Return [x, y] of the center of cell containing provided text 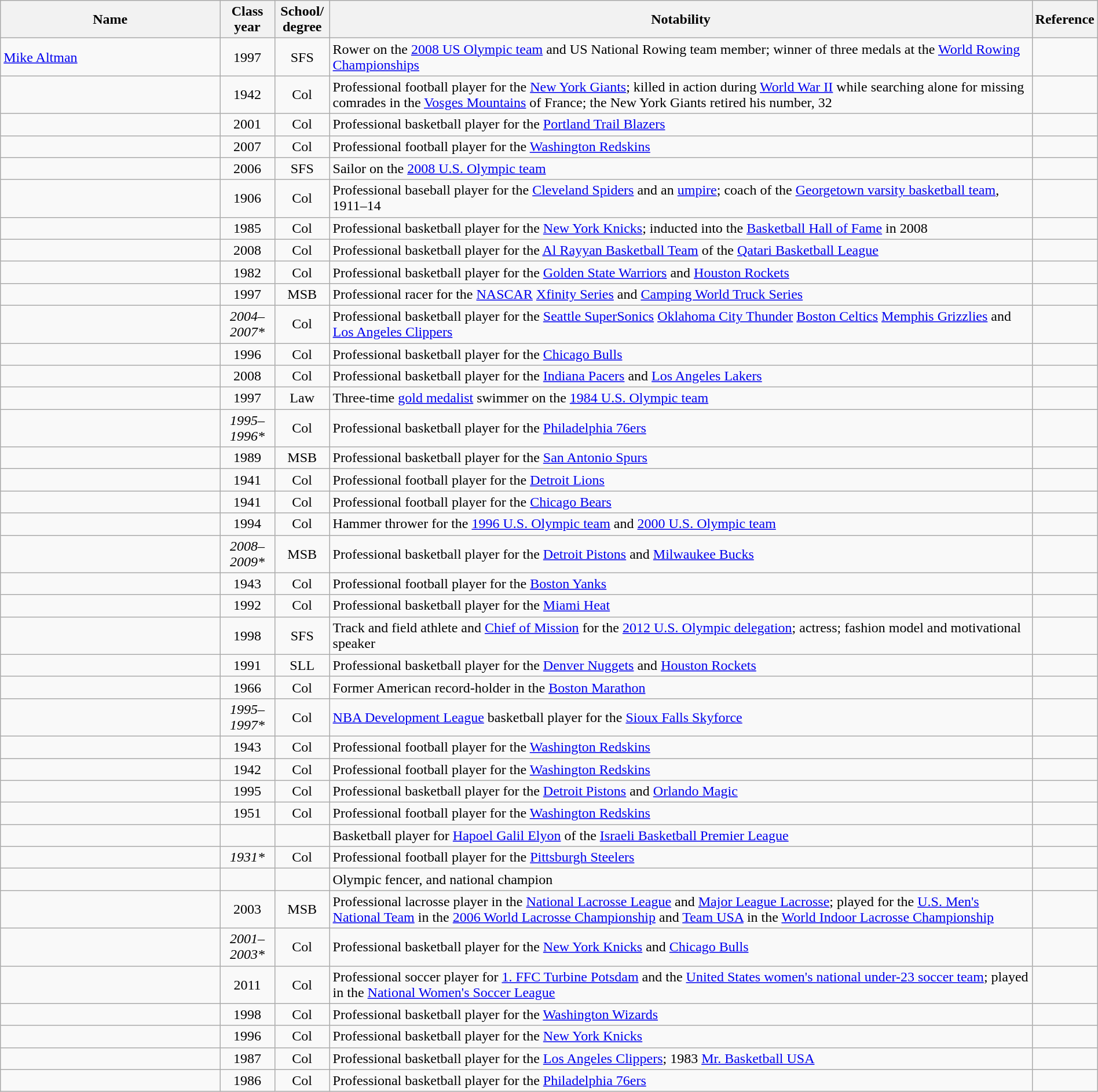
Sailor on the 2008 U.S. Olympic team [681, 168]
Professional basketball player for the Seattle SuperSonics Oklahoma City Thunder Boston Celtics Memphis Grizzlies and Los Angeles Clippers [681, 324]
1906 [248, 198]
1931* [248, 858]
Professional basketball player for the Portland Trail Blazers [681, 124]
2001 [248, 124]
Professional football player for the Chicago Bears [681, 502]
SLL [302, 665]
2006 [248, 168]
1995–1997* [248, 717]
Professional basketball player for the Detroit Pistons and Milwaukee Bucks [681, 554]
1991 [248, 665]
Professional baseball player for the Cleveland Spiders and an umpire; coach of the Georgetown varsity basketball team, 1911–14 [681, 198]
Olympic fencer, and national champion [681, 880]
1966 [248, 687]
Professional football player for the Boston Yanks [681, 584]
2011 [248, 984]
1995 [248, 791]
Professional basketball player for the Indiana Pacers and Los Angeles Lakers [681, 376]
1987 [248, 1058]
Mike Altman [110, 57]
Professional football player for the Pittsburgh Steelers [681, 858]
Rower on the 2008 US Olympic team and US National Rowing team member; winner of three medals at the World Rowing Championships [681, 57]
2003 [248, 909]
Track and field athlete and Chief of Mission for the 2012 U.S. Olympic delegation; actress; fashion model and motivational speaker [681, 636]
1995–1996* [248, 428]
Notability [681, 20]
Three-time gold medalist swimmer on the 1984 U.S. Olympic team [681, 398]
Professional basketball player for the New York Knicks; inducted into the Basketball Hall of Fame in 2008 [681, 228]
1986 [248, 1080]
Professional basketball player for the Miami Heat [681, 606]
Professional basketball player for the New York Knicks and Chicago Bulls [681, 947]
1992 [248, 606]
Basketball player for Hapoel Galil Elyon of the Israeli Basketball Premier League [681, 836]
NBA Development League basketball player for the Sioux Falls Skyforce [681, 717]
1989 [248, 458]
Professional basketball player for the Chicago Bulls [681, 354]
Professional racer for the NASCAR Xfinity Series and Camping World Truck Series [681, 294]
Professional basketball player for the Denver Nuggets and Houston Rockets [681, 665]
2004–2007* [248, 324]
Class year [248, 20]
Law [302, 398]
1994 [248, 524]
School/degree [302, 20]
Professional basketball player for the Detroit Pistons and Orlando Magic [681, 791]
Former American record-holder in the Boston Marathon [681, 687]
Professional basketball player for the New York Knicks [681, 1036]
Name [110, 20]
2008–2009* [248, 554]
Professional basketball player for the San Antonio Spurs [681, 458]
Professional basketball player for the Los Angeles Clippers; 1983 Mr. Basketball USA [681, 1058]
2007 [248, 146]
1951 [248, 813]
1985 [248, 228]
Reference [1064, 20]
Professional football player for the Detroit Lions [681, 480]
Hammer thrower for the 1996 U.S. Olympic team and 2000 U.S. Olympic team [681, 524]
2001–2003* [248, 947]
Professional basketball player for the Al Rayyan Basketball Team of the Qatari Basketball League [681, 250]
Professional basketball player for the Golden State Warriors and Houston Rockets [681, 272]
1982 [248, 272]
Professional basketball player for the Washington Wizards [681, 1014]
